Capture the cell that displays the provided text and extract its [X, Y] central coordinate. 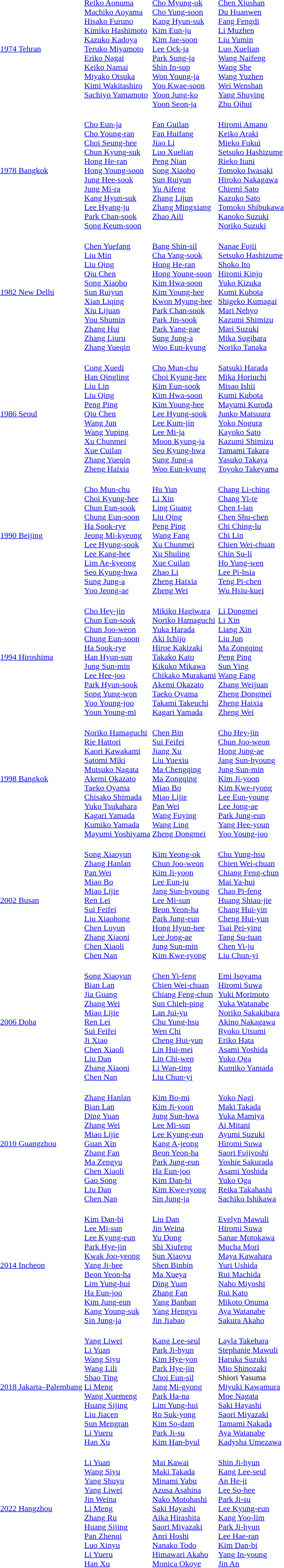
Cong XuediHan QinglingLiu LinLiu QingPeng PingQiu ChenWang JunWang YupingXu ChunmeiXue CuilanZhang YueqinZheng Haixia [117, 414]
Evelyn MawuliHiromi SuwaSanae MotokawaMucha MoriMaya KawaharaYuri UshidaRui MachidaNaho MiyoshiRui KatoMikoto OnumaAya WatanabeSakura Akaho [251, 1265]
Yoko NagiMaki TakadaYuka MamiyaAi MitaniAyumi SuzukiHiromi SuwaSaori FujiyoshiYoshie SakuradaAsami YoshidaYuko OgaReika TakahashiSachiko Ishikawa [251, 1143]
Song XiaoyunBian LanJia GuangZhang WeiMiao LijieRen LeiSui FeifeiJi XiaoChen XiaoliLiu DanZhang XiaoniChen Nan [117, 1022]
Cho Mun-chuChoi Kyung-heeKim Eun-sookKim Hwa-soonKim Young-heeLee Hyung-sookLee Kum-jinLee Mi-jaMoon Kyung-jaSeo Kyung-hwaSung Jung-aWoo Eun-kyung [184, 414]
Li DongmeiLi XinLiang XinLiu JunMa ZongqingPeng PingSun YingWang FangZhang WeijuanZheng DongmeiZheng HaixiaZheng Wei [251, 657]
Zhang HanlanBian LanDing YuanZhang WeiMiao LijieGuan XinZhang FanMa ZengyuChen XiaoliGao SongLiu DanChen Nan [117, 1143]
Chen Yi-fengChien Wei-chuanChiang Feng-chunSun Chieh-pingLan Jui-yuChu Yung-hsuWen ChiCheng Hui-yunLin Hui-meiLin Chi-wenLi Wan-tingLiu Chun-yi [184, 1022]
Kim Dan-biLee Mi-sunLee Kyung-eunPark Hye-jinKwak Joo-yeongYang Ji-heeBeon Yeon-haLim Yung-huiHa Eun-jooKim Jung-eunKang Young-sukSin Jung-ja [117, 1265]
Chang Li-chingChang Yi-teChen I-lanChen Shu-chenChi Ching-luChi LinChien Wei-chuanChin Su-liHo Yung-wenLee Pi-hsiaTeng Pi-chenWu Hsiu-kuei [251, 535]
Hu YunLi XinLing GuangLiu QingPeng PingWang FangXu ChunmeiXu ShulingXue CuilanZhao LiZheng HaixiaZheng Wei [184, 535]
Chen YuefangLiu MinLiu QingQiu ChenSong XiaoboSun RuiyunXian LiqingXiu LijuanYou ShuminZhang HuiZhang LiuruZhang Yueqin [117, 292]
Kim Yeong-okChun Joo-weonKim Ji-yoonLee Eun-juJang Sun-hyoungLee Mi-sunBeon Yeon-haPark Jung-eunHong Hyun-heeLee Jong-aeJung Sun-minKim Kwe-ryong [184, 900]
Song XiaoyunZhang HanlanPan WeiMiao BoMiao LijieRen LeiSui FeifeiLiu XiaohongChen LuyunZhang XiaoniChen XiaoliChen Nan [117, 900]
Emi IsoyamaHiromi SuwaYuki MorimotoYuka WatanabeNoriko SakakibaraAkino NakagawaRyoko UtsumiEriko HataAsami YoshidaYuko OgaKumiko Yamada [251, 1022]
Liu DanJin WeinaYu DongShi XiufengSun XiaoyuShen BinbinMa XueyaDing YuanZhang FanYang BanbanYang HengyuJin Jiabao [184, 1265]
Nanae FujiiSetsuko HashizumeShoko ItoHiromi KinjoYuko KizukaKumi KubotaShigeko KumagaiMari NehyoKazumi ShimizuMari SuzukiMika SugiharaNoriko Tanaka [251, 292]
Kang Lee-seulPark Ji-hyunKim Hye-yonPark Hye-jinChoi Eun-silJang Mi-gyongPark Ha-naLim Yung-huiRo Suk-yongKim So-damPark Ji-suKim Han-byul [184, 1387]
Chen BinSui FeifeiJiang XuLiu YuexiuMa ChengqingMa ZongqingMiao BoMiao LijiePan WeiWang FuyingWang LingZheng Dongmei [184, 779]
Fan GuilanFan HuifangJiao LiLuo XuelianPeng NianSong XiaoboSun RuiyunYu AifengZhang LijunZhang MingxiangZhao Aili [184, 170]
Kim Bo-miKim Ji-yoonJung Sun-hwaLee Mi-sunLee Kyung-eunKang A-jeongBeon Yeon-haPark Jung-eunHa Eun-jooKim Dan-biKim Kwe-ryongSin Jung-ja [184, 1143]
Yang LiweiLi YuanWang SiyuWang LiliShao TingLi MengWang XuemengHuang SijingLiu JiacenSun MengranLi YueruHan Xu [117, 1387]
